Detect which cell encompasses the target text, then output its [x, y] center coordinate. 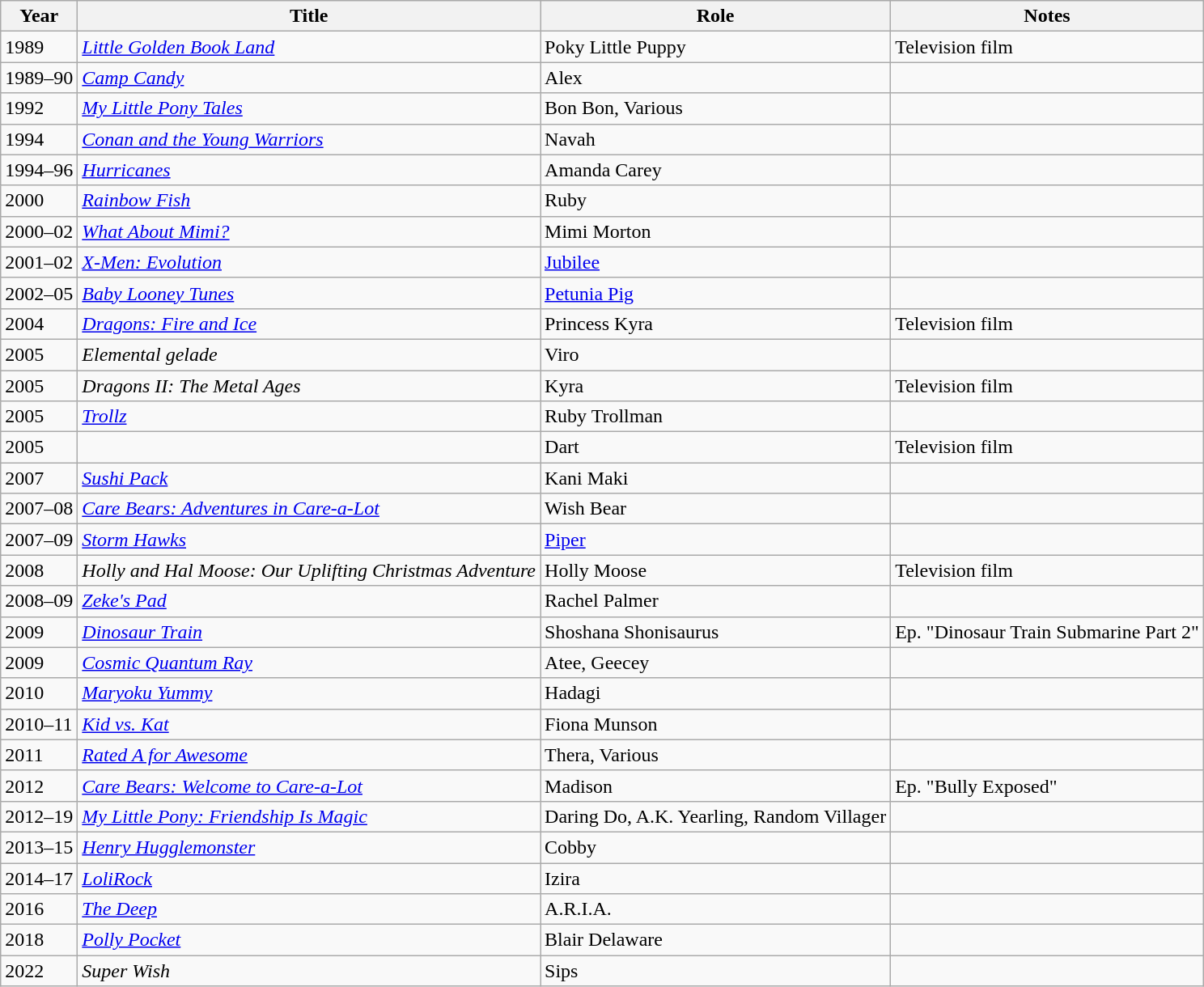
2007 [39, 478]
2022 [39, 971]
2013–15 [39, 847]
Mimi Morton [715, 231]
2007–09 [39, 540]
2000 [39, 201]
Blair Delaware [715, 940]
Camp Candy [309, 78]
Henry Hugglemonster [309, 847]
2002–05 [39, 293]
Navah [715, 139]
Hadagi [715, 693]
Maryoku Yummy [309, 693]
LoliRock [309, 878]
Kani Maki [715, 478]
Izira [715, 878]
Storm Hawks [309, 540]
2000–02 [39, 231]
Little Golden Book Land [309, 47]
Elemental gelade [309, 354]
1989 [39, 47]
Amanda Carey [715, 170]
X-Men: Evolution [309, 262]
2016 [39, 909]
Ep. "Bully Exposed" [1047, 786]
Year [39, 16]
Shoshana Shonisaurus [715, 632]
2010 [39, 693]
Madison [715, 786]
2007–08 [39, 509]
Baby Looney Tunes [309, 293]
What About Mimi? [309, 231]
Dinosaur Train [309, 632]
Dart [715, 447]
2001–02 [39, 262]
Rachel Palmer [715, 601]
Fiona Munson [715, 724]
2014–17 [39, 878]
2008 [39, 570]
Ep. "Dinosaur Train Submarine Part 2" [1047, 632]
Holly and Hal Moose: Our Uplifting Christmas Adventure [309, 570]
Kyra [715, 386]
2008–09 [39, 601]
2004 [39, 324]
Bon Bon, Various [715, 108]
Conan and the Young Warriors [309, 139]
Poky Little Puppy [715, 47]
1989–90 [39, 78]
A.R.I.A. [715, 909]
Thera, Various [715, 755]
Princess Kyra [715, 324]
Daring Do, A.K. Yearling, Random Villager [715, 816]
Ruby [715, 201]
The Deep [309, 909]
1994 [39, 139]
Atee, Geecey [715, 663]
Title [309, 16]
Super Wish [309, 971]
Cobby [715, 847]
1994–96 [39, 170]
Wish Bear [715, 509]
Trollz [309, 417]
2018 [39, 940]
1992 [39, 108]
Rainbow Fish [309, 201]
Piper [715, 540]
Dragons II: The Metal Ages [309, 386]
Notes [1047, 16]
Role [715, 16]
2012–19 [39, 816]
Care Bears: Adventures in Care-a-Lot [309, 509]
Holly Moose [715, 570]
Polly Pocket [309, 940]
Sips [715, 971]
Dragons: Fire and Ice [309, 324]
Viro [715, 354]
Care Bears: Welcome to Care-a-Lot [309, 786]
2012 [39, 786]
Jubilee [715, 262]
2011 [39, 755]
Rated A for Awesome [309, 755]
Cosmic Quantum Ray [309, 663]
Kid vs. Kat [309, 724]
Alex [715, 78]
2010–11 [39, 724]
Ruby Trollman [715, 417]
Zeke's Pad [309, 601]
My Little Pony Tales [309, 108]
Hurricanes [309, 170]
Sushi Pack [309, 478]
Petunia Pig [715, 293]
My Little Pony: Friendship Is Magic [309, 816]
